Pinpoint the cell where the given text exists, returning its [X, Y] midpoint coordinate. 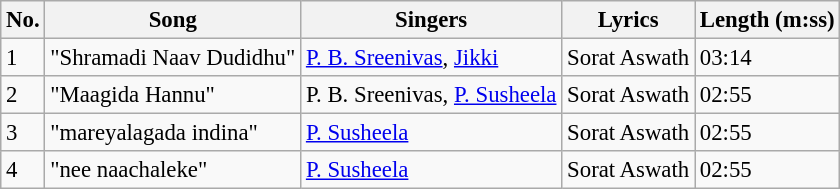
Length (m:ss) [766, 20]
3 [23, 133]
No. [23, 20]
"mareyalagada indina" [173, 133]
1 [23, 58]
Song [173, 20]
03:14 [766, 58]
2 [23, 95]
"nee naachaleke" [173, 170]
Singers [432, 20]
P. B. Sreenivas, Jikki [432, 58]
4 [23, 170]
P. B. Sreenivas, P. Susheela [432, 95]
"Maagida Hannu" [173, 95]
Lyrics [628, 20]
"Shramadi Naav Dudidhu" [173, 58]
